Detect which cell encompasses the target text, then output its (x, y) center coordinate. 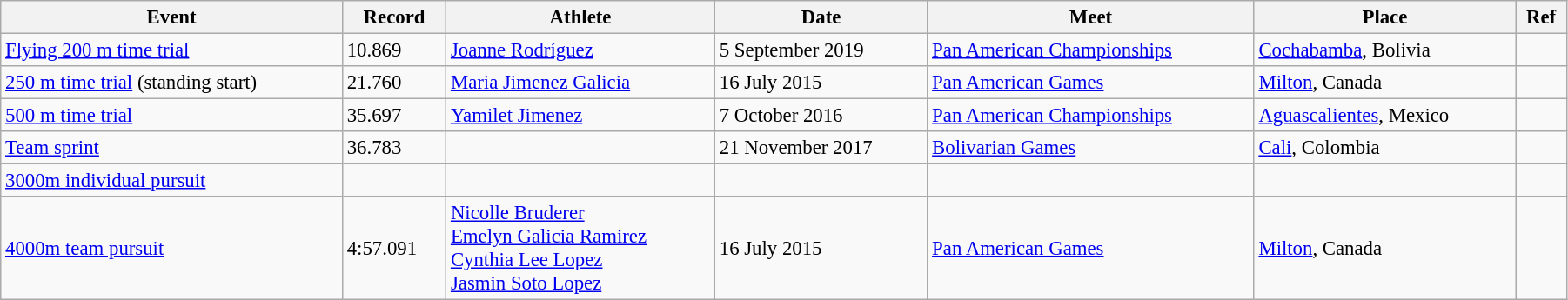
Athlete (581, 17)
Ref (1542, 17)
3000m individual pursuit (172, 181)
4:57.091 (393, 249)
7 October 2016 (821, 116)
Flying 200 m time trial (172, 50)
Cochabamba, Bolivia (1385, 50)
5 September 2019 (821, 50)
Nicolle BrudererEmelyn Galicia RamirezCynthia Lee LopezJasmin Soto Lopez (581, 249)
250 m time trial (standing start) (172, 83)
Maria Jimenez Galicia (581, 83)
Cali, Colombia (1385, 148)
21.760 (393, 83)
35.697 (393, 116)
Aguascalientes, Mexico (1385, 116)
21 November 2017 (821, 148)
Date (821, 17)
Yamilet Jimenez (581, 116)
4000m team pursuit (172, 249)
Joanne Rodríguez (581, 50)
Meet (1091, 17)
Bolivarian Games (1091, 148)
36.783 (393, 148)
Record (393, 17)
Place (1385, 17)
10.869 (393, 50)
500 m time trial (172, 116)
Team sprint (172, 148)
Event (172, 17)
